Determine the [X, Y] coordinate at the center of the cell enclosing the given text.  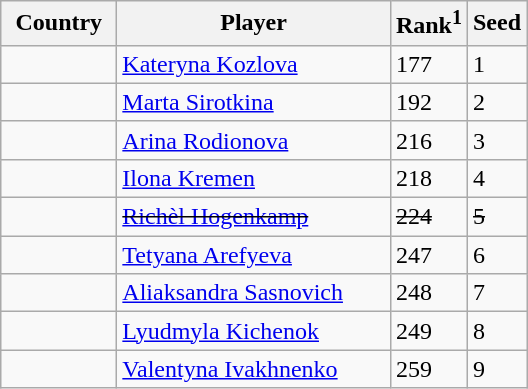
249 [428, 331]
218 [428, 178]
247 [428, 255]
Valentyna Ivakhnenko [254, 369]
Tetyana Arefyeva [254, 255]
Player [254, 24]
6 [496, 255]
224 [428, 217]
7 [496, 293]
4 [496, 178]
Lyudmyla Kichenok [254, 331]
3 [496, 140]
Marta Sirotkina [254, 102]
8 [496, 331]
Rank1 [428, 24]
Richèl Hogenkamp [254, 217]
Seed [496, 24]
248 [428, 293]
216 [428, 140]
Ilona Kremen [254, 178]
Country [59, 24]
Aliaksandra Sasnovich [254, 293]
1 [496, 64]
259 [428, 369]
5 [496, 217]
192 [428, 102]
Arina Rodionova [254, 140]
2 [496, 102]
177 [428, 64]
Kateryna Kozlova [254, 64]
9 [496, 369]
